Detect which cell encompasses the target text, then output its (x, y) center coordinate. 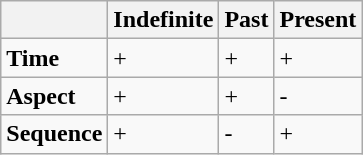
Past (246, 20)
Aspect (54, 96)
Time (54, 58)
Indefinite (164, 20)
Present (318, 20)
Sequence (54, 134)
